Detect which cell encompasses the target text, then output its (X, Y) center coordinate. 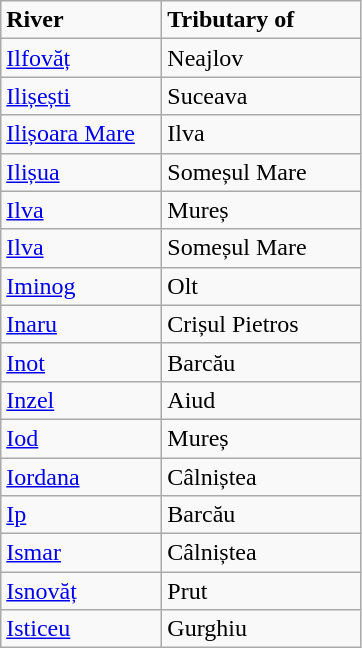
River (82, 20)
Ilișești (82, 96)
Tributary of (262, 20)
Crișul Pietros (262, 324)
Ilișoara Mare (82, 134)
Ilfovăț (82, 58)
Iod (82, 438)
Iordana (82, 477)
Inot (82, 362)
Gurghiu (262, 629)
Isticeu (82, 629)
Inzel (82, 400)
Olt (262, 286)
Prut (262, 591)
Isnovăț (82, 591)
Suceava (262, 96)
Neajlov (262, 58)
Iminog (82, 286)
Ilișua (82, 172)
Ip (82, 515)
Inaru (82, 324)
Ismar (82, 553)
Aiud (262, 400)
